Extract the (x, y) coordinate from the center of the cell holding the provided text.  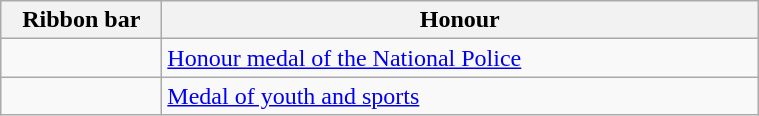
Medal of youth and sports (460, 96)
Honour medal of the National Police (460, 58)
Ribbon bar (82, 20)
Honour (460, 20)
